Scan for the cell matching the given text and deliver its [X, Y] coordinate at center. 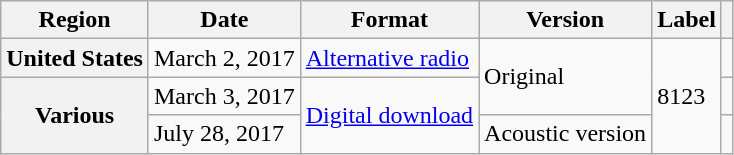
8123 [687, 96]
Digital download [389, 115]
Format [389, 20]
March 3, 2017 [224, 96]
Various [75, 115]
Alternative radio [389, 58]
Label [687, 20]
Version [566, 20]
Region [75, 20]
July 28, 2017 [224, 134]
Original [566, 77]
March 2, 2017 [224, 58]
Acoustic version [566, 134]
Date [224, 20]
United States [75, 58]
